Return the [X, Y] coordinate for the center point of the cell that contains the specified text.  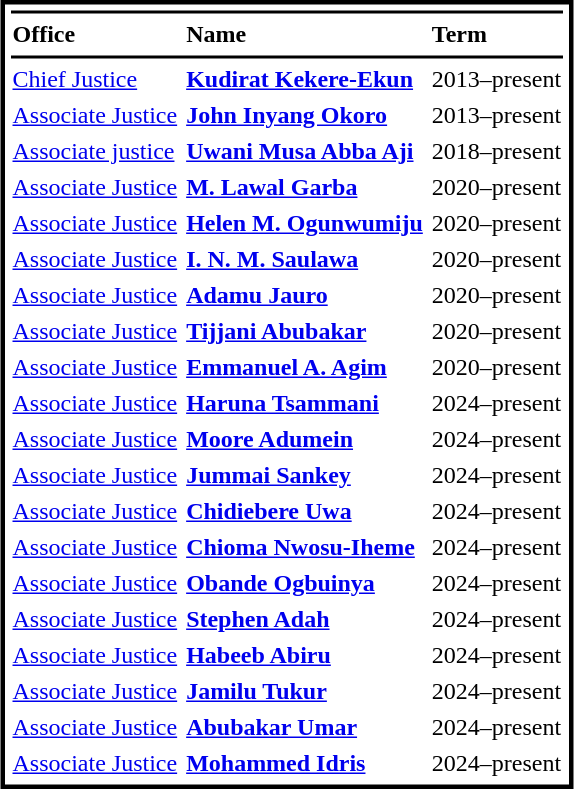
Helen M. Ogunwumiju [305, 223]
Uwani Musa Abba Aji [305, 151]
Name [305, 35]
Chief Justice [95, 79]
2018–present [496, 151]
Obande Ogbuinya [305, 583]
Kudirat Kekere-Ekun [305, 79]
Associate justice [95, 151]
M. Lawal Garba [305, 187]
John Inyang Okoro [305, 115]
Mohammed Idris [305, 763]
Tijjani Abubakar [305, 331]
Jummai Sankey [305, 475]
Haruna Tsammani [305, 403]
Chidiebere Uwa [305, 511]
Habeeb Abiru [305, 655]
Emmanuel A. Agim [305, 367]
Abubakar Umar [305, 727]
Chioma Nwosu-Iheme [305, 547]
Adamu Jauro [305, 295]
Term [496, 35]
Jamilu Tukur [305, 691]
Office [95, 35]
Stephen Adah [305, 619]
Moore Adumein [305, 439]
I. N. M. Saulawa [305, 259]
